Scan for the cell matching the given text and deliver its [X, Y] coordinate at center. 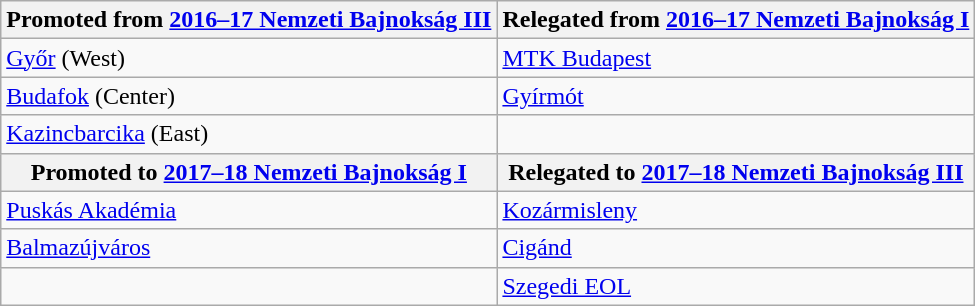
Győr (West) [249, 58]
MTK Budapest [736, 58]
Relegated to 2017–18 Nemzeti Bajnokság III [736, 172]
Promoted to 2017–18 Nemzeti Bajnokság I [249, 172]
Szegedi EOL [736, 286]
Relegated from 2016–17 Nemzeti Bajnokság I [736, 20]
Promoted from 2016–17 Nemzeti Bajnokság III [249, 20]
Balmazújváros [249, 248]
Kozármisleny [736, 210]
Puskás Akadémia [249, 210]
Budafok (Center) [249, 96]
Kazincbarcika (East) [249, 134]
Gyírmót [736, 96]
Cigánd [736, 248]
